From the cell containing the given text, extract its center point as (x, y) coordinate. 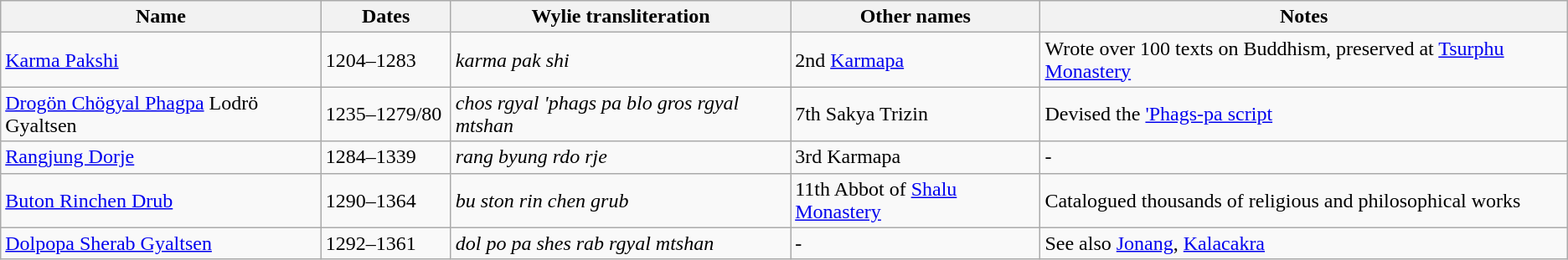
Name (161, 17)
Devised the 'Phags-pa script (1303, 114)
dol po pa shes rab rgyal mtshan (620, 243)
rang byung rdo rje (620, 157)
Other names (916, 17)
karma pak shi (620, 60)
bu ston rin chen grub (620, 201)
1235–1279/80 (385, 114)
Drogön Chögyal Phagpa Lodrö Gyaltsen (161, 114)
1204–1283 (385, 60)
Buton Rinchen Drub (161, 201)
2nd Karmapa (916, 60)
1284–1339 (385, 157)
See also Jonang, Kalacakra (1303, 243)
1290–1364 (385, 201)
Wrote over 100 texts on Buddhism, preserved at Tsurphu Monastery (1303, 60)
7th Sakya Trizin (916, 114)
1292–1361 (385, 243)
Wylie transliteration (620, 17)
Dates (385, 17)
Karma Pakshi (161, 60)
Catalogued thousands of religious and philosophical works (1303, 201)
11th Abbot of Shalu Monastery (916, 201)
chos rgyal 'phags pa blo gros rgyal mtshan (620, 114)
3rd Karmapa (916, 157)
Rangjung Dorje (161, 157)
Dolpopa Sherab Gyaltsen (161, 243)
Notes (1303, 17)
